Scan for the cell matching the given text and deliver its [X, Y] coordinate at center. 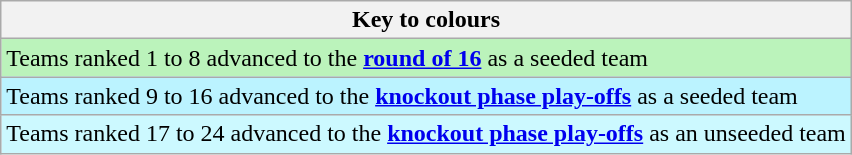
Teams ranked 17 to 24 advanced to the knockout phase play-offs as an unseeded team [426, 134]
Key to colours [426, 20]
Teams ranked 9 to 16 advanced to the knockout phase play-offs as a seeded team [426, 96]
Teams ranked 1 to 8 advanced to the round of 16 as a seeded team [426, 58]
